Extract the [x, y] coordinate from the center of the cell holding the provided text.  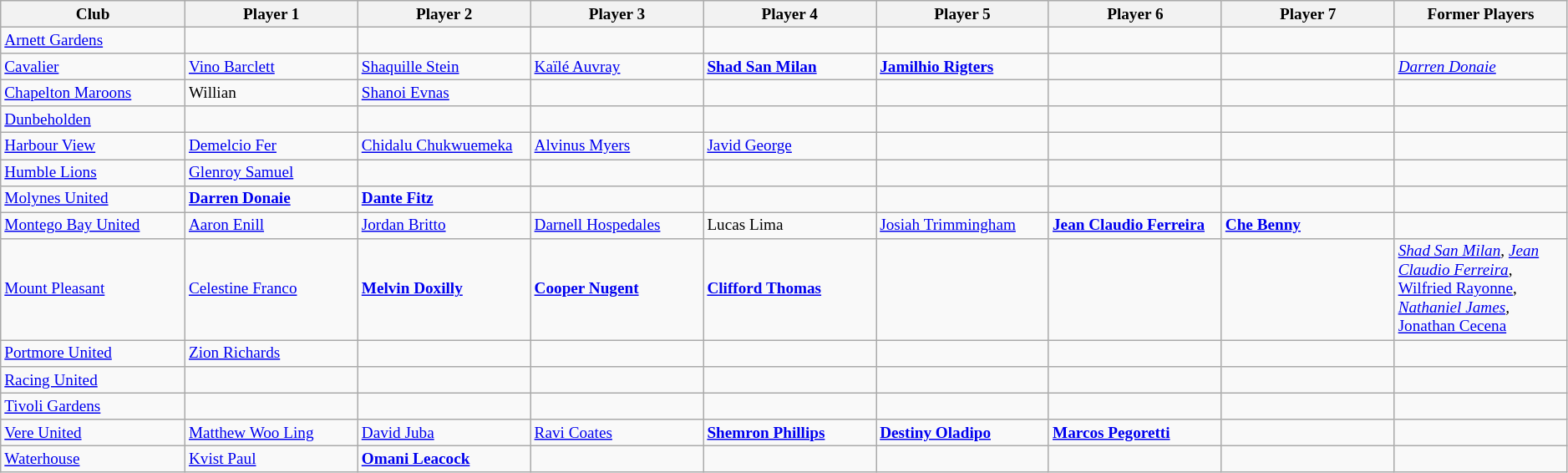
Portmore United [94, 353]
Jean Claudio Ferreira [1134, 226]
Player 3 [617, 14]
Shad San Milan, Jean Claudio Ferreira, Wilfried Rayonne, Nathaniel James, Jonathan Cecena [1480, 289]
Dante Fitz [444, 199]
Kvist Paul [271, 460]
Melvin Doxilly [444, 289]
Club [94, 14]
Celestine Franco [271, 289]
Player 6 [1134, 14]
Che Benny [1308, 226]
Darnell Hospedales [617, 226]
Kaïlé Auvray [617, 67]
Javid George [790, 146]
Shad San Milan [790, 67]
Player 1 [271, 14]
Lucas Lima [790, 226]
Ravi Coates [617, 433]
Willian [271, 93]
Waterhouse [94, 460]
Destiny Oladipo [962, 433]
Vino Barclett [271, 67]
Tivoli Gardens [94, 406]
Demelcio Fer [271, 146]
Zion Richards [271, 353]
Player 4 [790, 14]
Chidalu Chukwuemeka [444, 146]
Montego Bay United [94, 226]
Aaron Enill [271, 226]
Jordan Britto [444, 226]
Jamilhio Rigters [962, 67]
Omani Leacock [444, 460]
Humble Lions [94, 172]
Chapelton Maroons [94, 93]
Alvinus Myers [617, 146]
Marcos Pegoretti [1134, 433]
Harbour View [94, 146]
Player 7 [1308, 14]
Player 5 [962, 14]
Player 2 [444, 14]
Shemron Phillips [790, 433]
Shanoi Evnas [444, 93]
Vere United [94, 433]
David Juba [444, 433]
Glenroy Samuel [271, 172]
Arnett Gardens [94, 40]
Cooper Nugent [617, 289]
Mount Pleasant [94, 289]
Former Players [1480, 14]
Josiah Trimmingham [962, 226]
Cavalier [94, 67]
Molynes United [94, 199]
Shaquille Stein [444, 67]
Matthew Woo Ling [271, 433]
Dunbeholden [94, 120]
Clifford Thomas [790, 289]
Racing United [94, 380]
